Extract the (x, y) coordinate from the center of the cell holding the provided text.  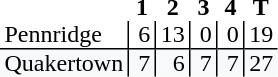
Pennridge (64, 35)
13 (172, 35)
Quakertown (64, 63)
27 (261, 63)
19 (261, 35)
